Search for the cell housing the specified text and yield its (X, Y) center coordinate. 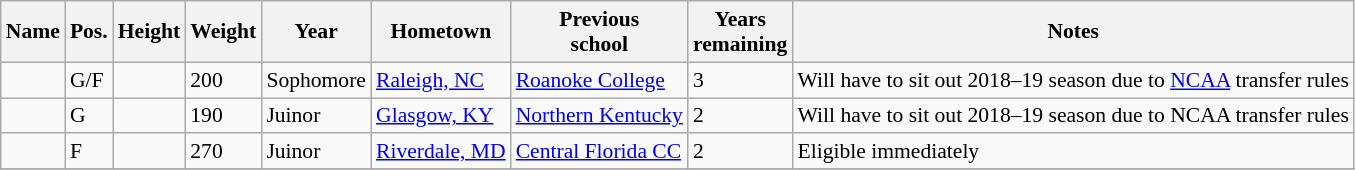
Sophomore (316, 80)
Yearsremaining (740, 32)
G/F (89, 80)
Roanoke College (600, 80)
Riverdale, MD (441, 152)
Pos. (89, 32)
200 (223, 80)
Northern Kentucky (600, 116)
Eligible immediately (1072, 152)
Year (316, 32)
F (89, 152)
190 (223, 116)
270 (223, 152)
Name (33, 32)
G (89, 116)
Raleigh, NC (441, 80)
Previousschool (600, 32)
Glasgow, KY (441, 116)
3 (740, 80)
Height (149, 32)
Central Florida CC (600, 152)
Notes (1072, 32)
Weight (223, 32)
Hometown (441, 32)
